Provide the [x, y] coordinate of the cell's center where the given text is located.  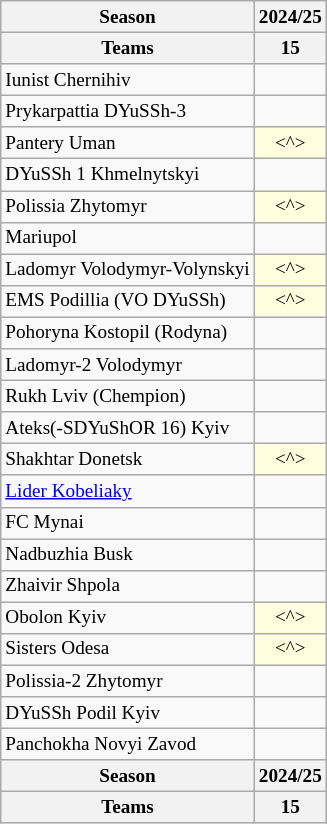
Lider Kobeliaky [128, 491]
EMS Podillia (VO DYuSSh) [128, 301]
Panchokha Novyi Zavod [128, 744]
Iunist Chernihiv [128, 80]
Mariupol [128, 238]
DYuSSh 1 Khmelnytskyi [128, 175]
Polissia Zhytomyr [128, 206]
Pantery Uman [128, 143]
Shakhtar Donetsk [128, 460]
Nadbuzhia Busk [128, 554]
Obolon Kyiv [128, 618]
Prykarpattia DYuSSh-3 [128, 111]
Ateks(-SDYuShOR 16) Kyiv [128, 428]
FC Mynai [128, 523]
Ladomyr-2 Volodymyr [128, 365]
DYuSSh Podil Kyiv [128, 713]
Pohoryna Kostopil (Rodyna) [128, 333]
Polissia-2 Zhytomyr [128, 681]
Zhaivir Shpola [128, 586]
Rukh Lviv (Chempion) [128, 396]
Ladomyr Volodymyr-Volynskyi [128, 270]
Sisters Odesa [128, 649]
